Determine the [X, Y] coordinate at the center of the cell enclosing the given text.  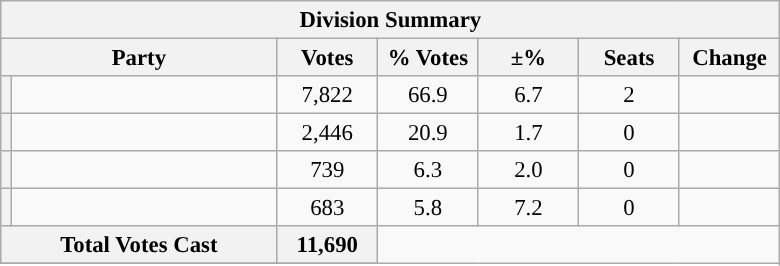
Seats [630, 58]
2,446 [328, 133]
683 [328, 208]
Change [730, 58]
20.9 [428, 133]
66.9 [428, 95]
7.2 [528, 208]
1.7 [528, 133]
739 [328, 170]
5.8 [428, 208]
Votes [328, 58]
2 [630, 95]
Party [139, 58]
±% [528, 58]
Division Summary [390, 20]
2.0 [528, 170]
6.7 [528, 95]
11,690 [328, 245]
6.3 [428, 170]
Total Votes Cast [139, 245]
% Votes [428, 58]
7,822 [328, 95]
